Search for the cell housing the specified text and yield its [x, y] center coordinate. 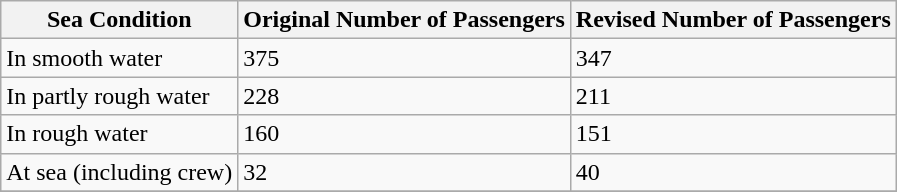
151 [733, 134]
Original Number of Passengers [404, 20]
Revised Number of Passengers [733, 20]
In smooth water [120, 58]
32 [404, 172]
At sea (including crew) [120, 172]
Sea Condition [120, 20]
347 [733, 58]
228 [404, 96]
In partly rough water [120, 96]
40 [733, 172]
In rough water [120, 134]
160 [404, 134]
211 [733, 96]
375 [404, 58]
